Return (x, y) of the center of cell containing provided text 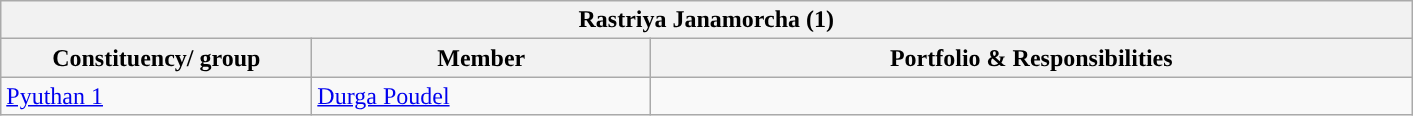
Portfolio & Responsibilities (1032, 58)
Pyuthan 1 (156, 96)
Durga Poudel (482, 96)
Member (482, 58)
Rastriya Janamorcha (1) (706, 20)
Constituency/ group (156, 58)
